Detect which cell encompasses the target text, then output its [x, y] center coordinate. 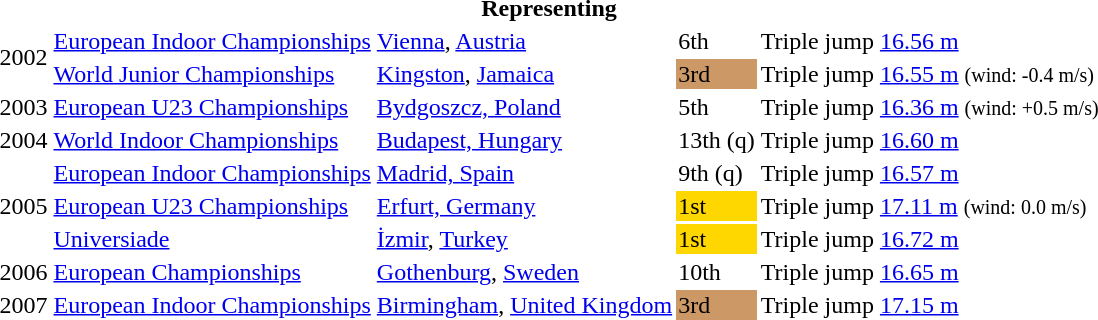
10th [717, 272]
Madrid, Spain [524, 173]
Universiade [212, 239]
Birmingham, United Kingdom [524, 305]
İzmir, Turkey [524, 239]
Gothenburg, Sweden [524, 272]
Erfurt, Germany [524, 206]
6th [717, 41]
5th [717, 107]
9th (q) [717, 173]
World Indoor Championships [212, 140]
European Championships [212, 272]
Bydgoszcz, Poland [524, 107]
Kingston, Jamaica [524, 74]
World Junior Championships [212, 74]
Budapest, Hungary [524, 140]
13th (q) [717, 140]
Vienna, Austria [524, 41]
